Output the (X, Y) coordinate of the center of the cell containing the given text.  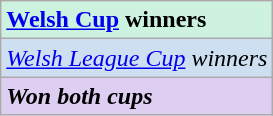
Won both cups (137, 96)
Welsh League Cup winners (137, 58)
Welsh Cup winners (137, 20)
